Return [X, Y] of the center of cell containing provided text 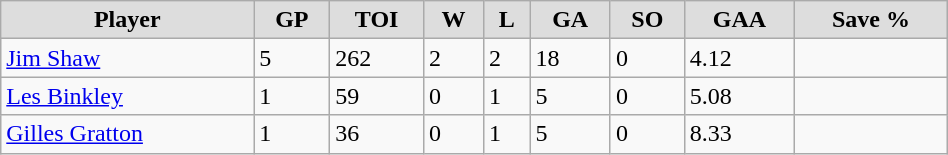
262 [377, 58]
GA [570, 20]
8.33 [739, 134]
18 [570, 58]
L [506, 20]
Les Binkley [128, 96]
36 [377, 134]
5.08 [739, 96]
SO [647, 20]
W [453, 20]
Gilles Gratton [128, 134]
GAA [739, 20]
59 [377, 96]
Player [128, 20]
Jim Shaw [128, 58]
4.12 [739, 58]
Save % [872, 20]
GP [292, 20]
TOI [377, 20]
